Pinpoint the cell where the given text exists, returning its (x, y) midpoint coordinate. 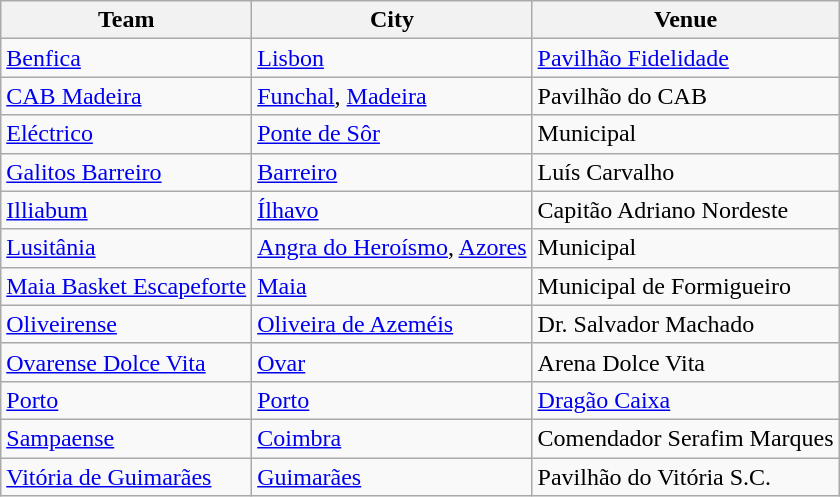
Dr. Salvador Machado (686, 324)
Municipal de Formigueiro (686, 286)
Galitos Barreiro (126, 172)
Pavilhão Fidelidade (686, 58)
Barreiro (392, 172)
Sampaense (126, 438)
Illiabum (126, 210)
Luís Carvalho (686, 172)
Lusitânia (126, 248)
Capitão Adriano Nordeste (686, 210)
Pavilhão do CAB (686, 96)
Comendador Serafim Marques (686, 438)
Team (126, 20)
Ponte de Sôr (392, 134)
CAB Madeira (126, 96)
City (392, 20)
Pavilhão do Vitória S.C. (686, 477)
Venue (686, 20)
Lisbon (392, 58)
Ílhavo (392, 210)
Angra do Heroísmo, Azores (392, 248)
Maia Basket Escapeforte (126, 286)
Arena Dolce Vita (686, 362)
Maia (392, 286)
Oliveira de Azeméis (392, 324)
Eléctrico (126, 134)
Ovar (392, 362)
Coimbra (392, 438)
Benfica (126, 58)
Vitória de Guimarães (126, 477)
Ovarense Dolce Vita (126, 362)
Oliveirense (126, 324)
Funchal, Madeira (392, 96)
Dragão Caixa (686, 400)
Guimarães (392, 477)
